Extract the [x, y] coordinate from the center of the cell holding the provided text.  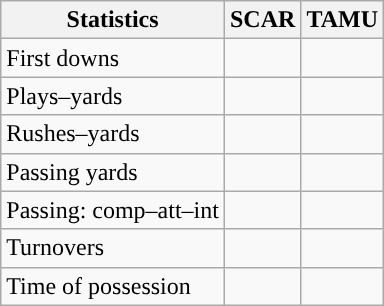
Statistics [113, 20]
TAMU [342, 20]
Passing yards [113, 172]
Passing: comp–att–int [113, 210]
Plays–yards [113, 96]
Turnovers [113, 248]
SCAR [262, 20]
Rushes–yards [113, 134]
Time of possession [113, 286]
First downs [113, 58]
